Identify which cell holds the provided text, then report its (x, y) central coordinate. 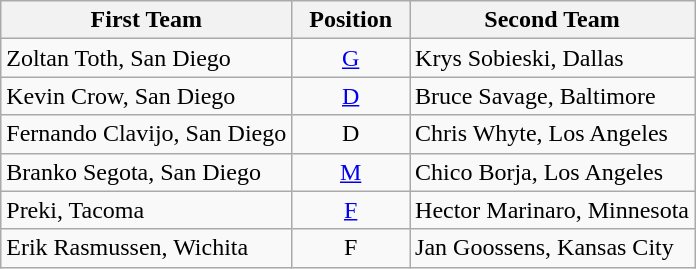
Zoltan Toth, San Diego (146, 58)
Branko Segota, San Diego (146, 172)
Second Team (552, 20)
Erik Rasmussen, Wichita (146, 248)
Bruce Savage, Baltimore (552, 96)
Krys Sobieski, Dallas (552, 58)
Preki, Tacoma (146, 210)
G (351, 58)
Position (351, 20)
Jan Goossens, Kansas City (552, 248)
Chico Borja, Los Angeles (552, 172)
M (351, 172)
Hector Marinaro, Minnesota (552, 210)
Kevin Crow, San Diego (146, 96)
First Team (146, 20)
Chris Whyte, Los Angeles (552, 134)
Fernando Clavijo, San Diego (146, 134)
